Scan for the cell matching the given text and deliver its (x, y) coordinate at center. 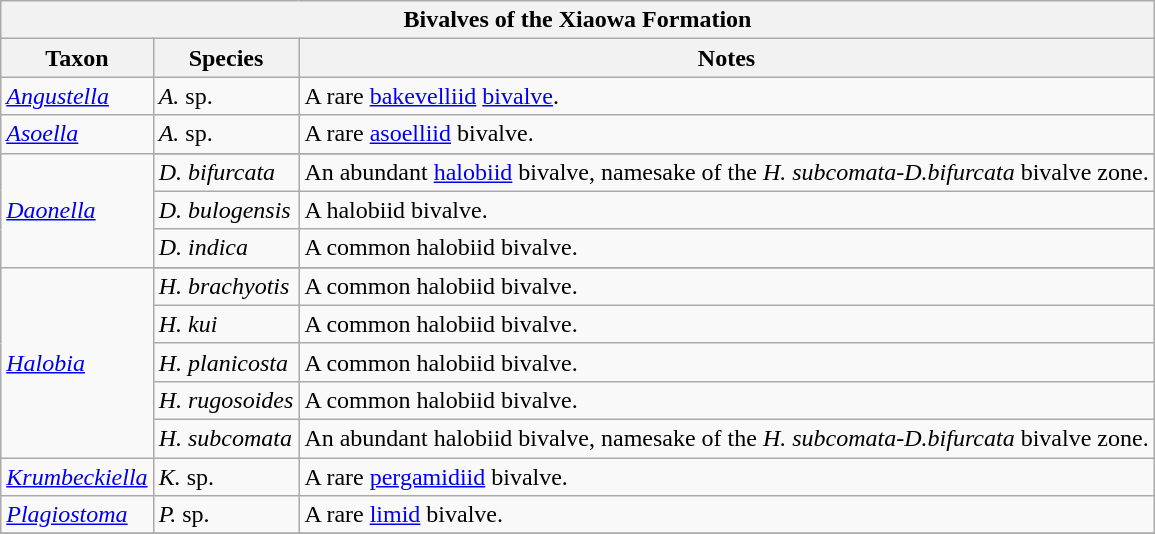
P. sp. (226, 515)
K. sp. (226, 477)
D. bifurcata (226, 172)
Krumbeckiella (77, 477)
A rare asoelliid bivalve. (726, 134)
H. planicosta (226, 362)
D. indica (226, 248)
H. rugosoides (226, 400)
Notes (726, 58)
H. brachyotis (226, 286)
Bivalves of the Xiaowa Formation (578, 20)
Species (226, 58)
H. subcomata (226, 438)
Daonella (77, 210)
A rare bakevelliid bivalve. (726, 96)
Taxon (77, 58)
A rare limid bivalve. (726, 515)
D. bulogensis (226, 210)
H. kui (226, 324)
Asoella (77, 134)
A halobiid bivalve. (726, 210)
A rare pergamidiid bivalve. (726, 477)
Plagiostoma (77, 515)
Halobia (77, 362)
Angustella (77, 96)
